Locate the cell with the specified text and output its (x, y) center coordinate. 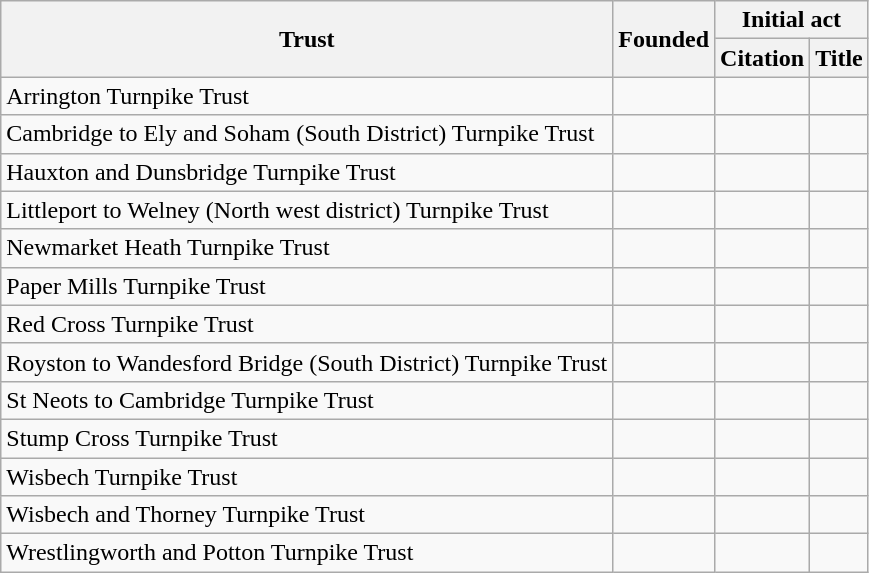
Wrestlingworth and Potton Turnpike Trust (307, 553)
Citation (762, 58)
St Neots to Cambridge Turnpike Trust (307, 400)
Newmarket Heath Turnpike Trust (307, 248)
Royston to Wandesford Bridge (South District) Turnpike Trust (307, 362)
Initial act (792, 20)
Trust (307, 39)
Arrington Turnpike Trust (307, 96)
Wisbech Turnpike Trust (307, 477)
Wisbech and Thorney Turnpike Trust (307, 515)
Red Cross Turnpike Trust (307, 324)
Founded (664, 39)
Title (840, 58)
Paper Mills Turnpike Trust (307, 286)
Stump Cross Turnpike Trust (307, 438)
Cambridge to Ely and Soham (South District) Turnpike Trust (307, 134)
Hauxton and Dunsbridge Turnpike Trust (307, 172)
Littleport to Welney (North west district) Turnpike Trust (307, 210)
